Pinpoint the cell where the given text exists, returning its [X, Y] midpoint coordinate. 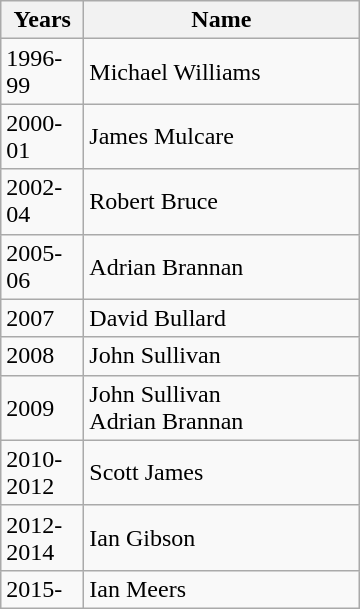
2010-2012 [42, 472]
Ian Meers [222, 589]
Name [222, 20]
David Bullard [222, 318]
Years [42, 20]
2007 [42, 318]
John Sullivan [222, 356]
Ian Gibson [222, 538]
John SullivanAdrian Brannan [222, 408]
2012-2014 [42, 538]
1996-99 [42, 72]
2008 [42, 356]
Adrian Brannan [222, 266]
2002-04 [42, 202]
Robert Bruce [222, 202]
Scott James [222, 472]
James Mulcare [222, 136]
2009 [42, 408]
2015- [42, 589]
Michael Williams [222, 72]
2000-01 [42, 136]
2005-06 [42, 266]
